Scan for the cell matching the given text and deliver its [x, y] coordinate at center. 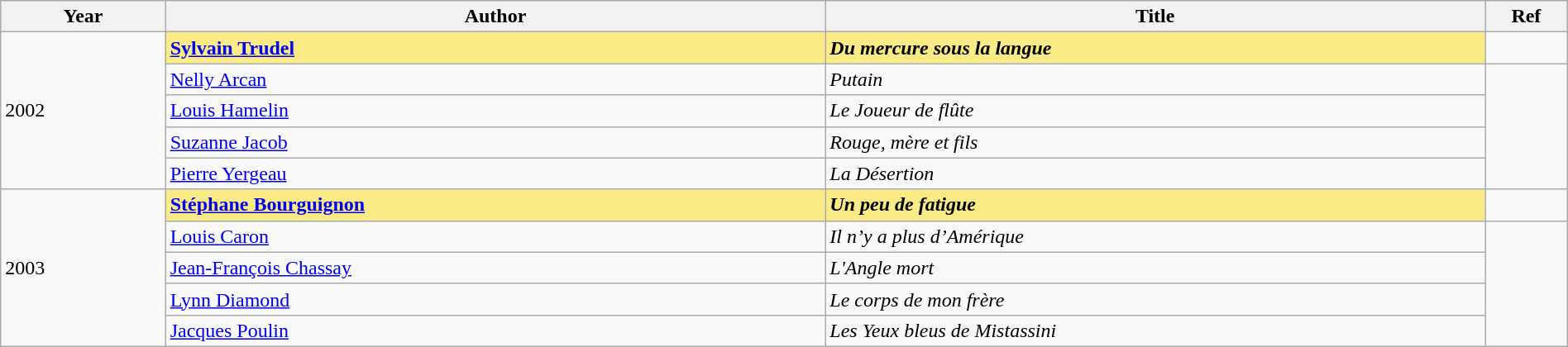
Louis Hamelin [495, 111]
Ref [1527, 17]
Rouge, mère et fils [1155, 142]
Le corps de mon frère [1155, 299]
Il n’y a plus d’Amérique [1155, 236]
Author [495, 17]
Un peu de fatigue [1155, 205]
Suzanne Jacob [495, 142]
Jacques Poulin [495, 330]
Sylvain Trudel [495, 48]
Le Joueur de flûte [1155, 111]
Year [83, 17]
2003 [83, 268]
La Désertion [1155, 173]
2002 [83, 111]
Putain [1155, 79]
Louis Caron [495, 236]
L'Angle mort [1155, 268]
Pierre Yergeau [495, 173]
Les Yeux bleus de Mistassini [1155, 330]
Jean-François Chassay [495, 268]
Du mercure sous la langue [1155, 48]
Title [1155, 17]
Lynn Diamond [495, 299]
Stéphane Bourguignon [495, 205]
Nelly Arcan [495, 79]
